Output the (x, y) coordinate of the center of the cell containing the given text.  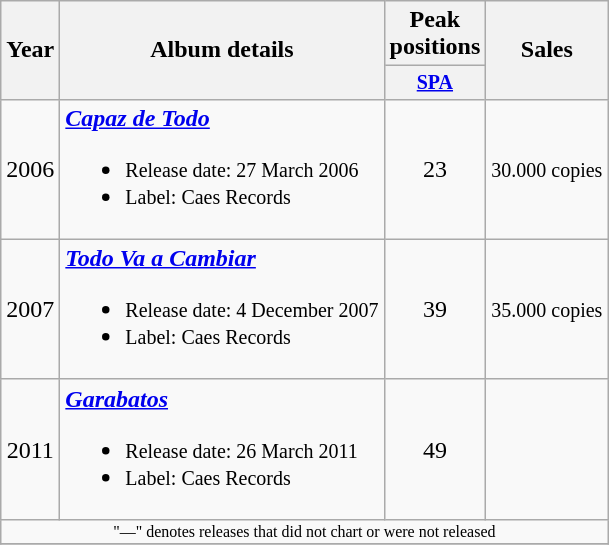
Sales (547, 50)
30.000 copies (547, 169)
23 (435, 169)
GarabatosRelease date: 26 March 2011Label: Caes Records (222, 449)
Capaz de TodoRelease date: 27 March 2006Label: Caes Records (222, 169)
"—" denotes releases that did not chart or were not released (304, 531)
2006 (30, 169)
SPA (435, 82)
2007 (30, 309)
Todo Va a CambiarRelease date: 4 December 2007Label: Caes Records (222, 309)
35.000 copies (547, 309)
49 (435, 449)
Year (30, 50)
Peak positions (435, 34)
2011 (30, 449)
Album details (222, 50)
39 (435, 309)
